Locate the cell with the specified text and output its [X, Y] center coordinate. 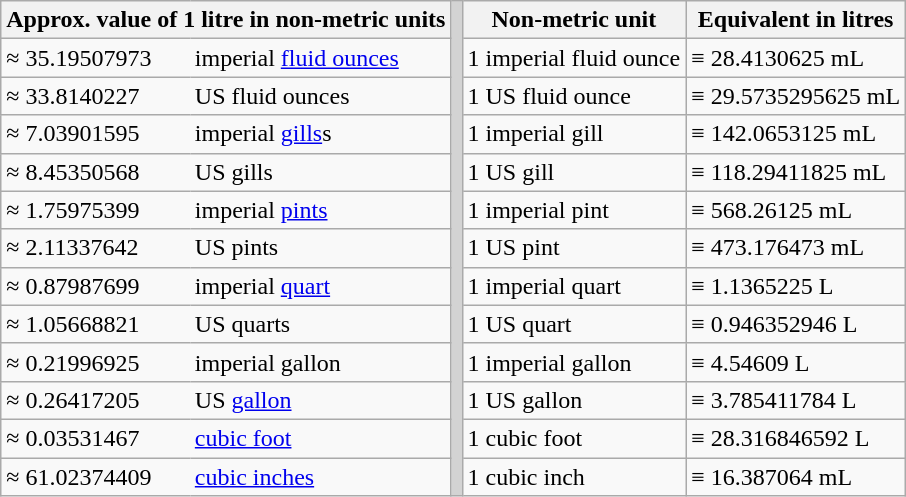
1 US gallon [574, 400]
US quarts [320, 324]
Approx. value of 1 litre in non-metric units [226, 20]
Non-metric unit [574, 20]
≈ 0.26417205 [96, 400]
≡ 142.0653125 mL [796, 134]
imperial gillss [320, 134]
1 imperial quart [574, 286]
≈ 33.8140227 [96, 96]
US fluid ounces [320, 96]
1 imperial gill [574, 134]
imperial pints [320, 210]
≈ 0.87987699 [96, 286]
1 US gill [574, 172]
≈ 0.21996925 [96, 362]
imperial gallon [320, 362]
US gills [320, 172]
≡ 28.4130625 mL [796, 58]
1 imperial pint [574, 210]
1 imperial gallon [574, 362]
1 cubic foot [574, 438]
cubic foot [320, 438]
≡ 1.1365225 L [796, 286]
≈ 8.45350568 [96, 172]
1 US quart [574, 324]
US pints [320, 248]
≡ 118.29411825 mL [796, 172]
Equivalent in litres [796, 20]
imperial fluid ounces [320, 58]
≈ 2.11337642 [96, 248]
≈ 1.75975399 [96, 210]
1 cubic inch [574, 477]
≈ 35.19507973 [96, 58]
≡ 4.54609 L [796, 362]
≡ 3.785411784 L [796, 400]
US gallon [320, 400]
≡ 29.5735295625 mL [796, 96]
imperial quart [320, 286]
≡ 0.946352946 L [796, 324]
≡ 568.26125 mL [796, 210]
≡ 28.316846592 L [796, 438]
1 US fluid ounce [574, 96]
≈ 1.05668821 [96, 324]
≡ 473.176473 mL [796, 248]
1 imperial fluid ounce [574, 58]
≡ 16.387064 mL [796, 477]
cubic inches [320, 477]
1 US pint [574, 248]
≈ 7.03901595 [96, 134]
≈ 61.02374409 [96, 477]
≈ 0.03531467 [96, 438]
